Find where the given text appears and provide that cell's center as [X, Y] coordinate. 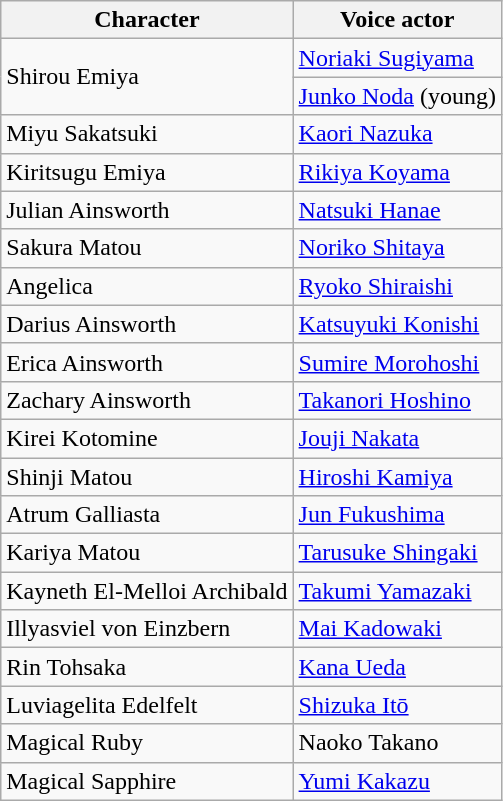
Hiroshi Kamiya [397, 477]
Noriaki Sugiyama [397, 58]
Voice actor [397, 20]
Sumire Morohoshi [397, 362]
Natsuki Hanae [397, 210]
Naoko Takano [397, 743]
Shinji Matou [147, 477]
Atrum Galliasta [147, 515]
Mai Kadowaki [397, 629]
Character [147, 20]
Kirei Kotomine [147, 438]
Erica Ainsworth [147, 362]
Rikiya Koyama [397, 172]
Darius Ainsworth [147, 324]
Kiritsugu Emiya [147, 172]
Angelica [147, 286]
Katsuyuki Konishi [397, 324]
Zachary Ainsworth [147, 400]
Kana Ueda [397, 667]
Magical Sapphire [147, 781]
Jun Fukushima [397, 515]
Takanori Hoshino [397, 400]
Shirou Emiya [147, 77]
Takumi Yamazaki [397, 591]
Kariya Matou [147, 553]
Miyu Sakatsuki [147, 134]
Yumi Kakazu [397, 781]
Noriko Shitaya [397, 248]
Illyasviel von Einzbern [147, 629]
Magical Ruby [147, 743]
Shizuka Itō [397, 705]
Ryoko Shiraishi [397, 286]
Kaori Nazuka [397, 134]
Rin Tohsaka [147, 667]
Kayneth El-Melloi Archibald [147, 591]
Tarusuke Shingaki [397, 553]
Junko Noda (young) [397, 96]
Jouji Nakata [397, 438]
Sakura Matou [147, 248]
Julian Ainsworth [147, 210]
Luviagelita Edelfelt [147, 705]
